Return the (X, Y) coordinate for the center point of the cell that contains the specified text.  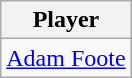
Adam Foote (66, 58)
Player (66, 20)
